Output the (x, y) coordinate of the center of the cell containing the given text.  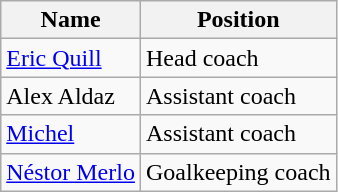
Position (238, 20)
Name (71, 20)
Néstor Merlo (71, 172)
Head coach (238, 58)
Eric Quill (71, 58)
Goalkeeping coach (238, 172)
Michel (71, 134)
Alex Aldaz (71, 96)
